Scan for the cell matching the given text and deliver its [X, Y] coordinate at center. 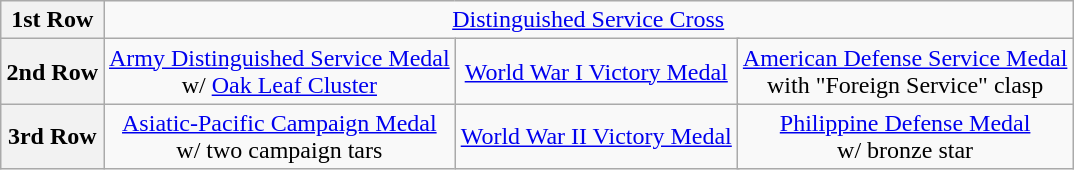
American Defense Service Medal with "Foreign Service" clasp [905, 72]
2nd Row [52, 72]
1st Row [52, 20]
Asiatic-Pacific Campaign Medal w/ two campaign tars [280, 136]
World War I Victory Medal [596, 72]
Distinguished Service Cross [588, 20]
Philippine Defense Medal w/ bronze star [905, 136]
3rd Row [52, 136]
Army Distinguished Service Medal w/ Oak Leaf Cluster [280, 72]
World War II Victory Medal [596, 136]
